Determine the (x, y) coordinate at the center of the cell enclosing the given text.  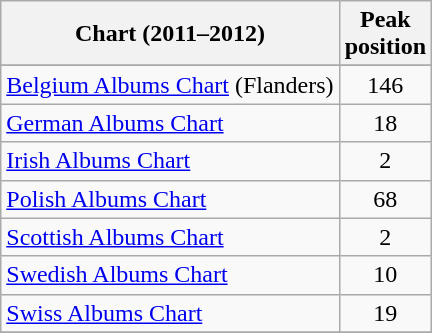
10 (385, 275)
Swedish Albums Chart (170, 275)
Belgium Albums Chart (Flanders) (170, 85)
Chart (2011–2012) (170, 34)
Scottish Albums Chart (170, 237)
19 (385, 313)
Swiss Albums Chart (170, 313)
Peakposition (385, 34)
18 (385, 123)
68 (385, 199)
Irish Albums Chart (170, 161)
German Albums Chart (170, 123)
146 (385, 85)
Polish Albums Chart (170, 199)
